Determine the (X, Y) coordinate at the center of the cell enclosing the given text.  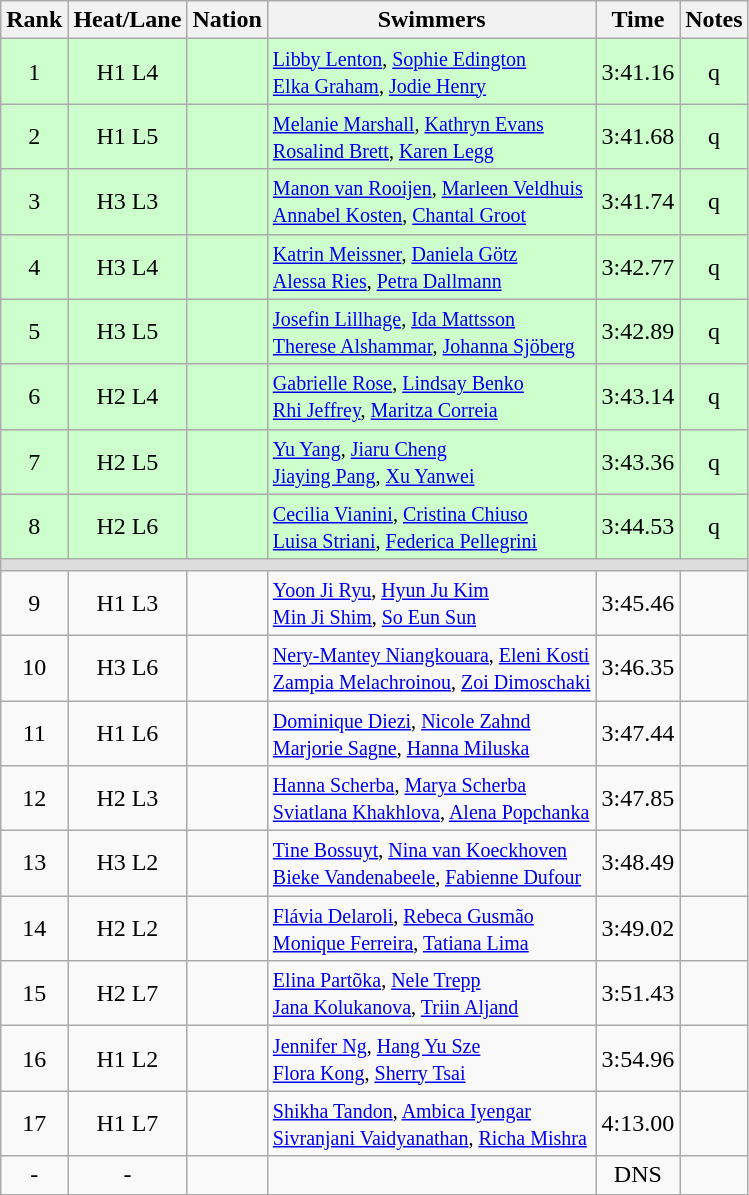
H1 L2 (128, 1058)
H2 L4 (128, 396)
H1 L5 (128, 136)
13 (34, 864)
3:41.68 (638, 136)
3:51.43 (638, 994)
Notes (714, 20)
Elina Partõka, Nele Trepp Jana Kolukanova, Triin Aljand (432, 994)
14 (34, 928)
H2 L6 (128, 526)
4 (34, 266)
3:47.44 (638, 732)
Yu Yang, Jiaru Cheng Jiaying Pang, Xu Yanwei (432, 462)
1 (34, 72)
Katrin Meissner, Daniela Götz Alessa Ries, Petra Dallmann (432, 266)
Manon van Rooijen, Marleen Veldhuis Annabel Kosten, Chantal Groot (432, 202)
H3 L3 (128, 202)
3:46.35 (638, 668)
Dominique Diezi, Nicole Zahnd Marjorie Sagne, Hanna Miluska (432, 732)
H3 L5 (128, 332)
H2 L5 (128, 462)
Cecilia Vianini, Cristina Chiuso Luisa Striani, Federica Pellegrini (432, 526)
Rank (34, 20)
H1 L4 (128, 72)
3:44.53 (638, 526)
Time (638, 20)
Hanna Scherba, Marya Scherba Sviatlana Khakhlova, Alena Popchanka (432, 798)
H1 L7 (128, 1124)
Nery-Mantey Niangkouara, Eleni Kosti Zampia Melachroinou, Zoi Dimoschaki (432, 668)
Shikha Tandon, Ambica Iyengar Sivranjani Vaidyanathan, Richa Mishra (432, 1124)
3:48.49 (638, 864)
3:42.77 (638, 266)
Gabrielle Rose, Lindsay Benko Rhi Jeffrey, Maritza Correia (432, 396)
16 (34, 1058)
3:54.96 (638, 1058)
Josefin Lillhage, Ida Mattsson Therese Alshammar, Johanna Sjöberg (432, 332)
DNS (638, 1175)
3:41.74 (638, 202)
7 (34, 462)
H3 L4 (128, 266)
17 (34, 1124)
2 (34, 136)
H3 L6 (128, 668)
H1 L3 (128, 602)
Yoon Ji Ryu, Hyun Ju Kim Min Ji Shim, So Eun Sun (432, 602)
15 (34, 994)
3:47.85 (638, 798)
9 (34, 602)
Flávia Delaroli, Rebeca Gusmão Monique Ferreira, Tatiana Lima (432, 928)
3:42.89 (638, 332)
3:49.02 (638, 928)
H3 L2 (128, 864)
Nation (227, 20)
Tine Bossuyt, Nina van Koeckhoven Bieke Vandenabeele, Fabienne Dufour (432, 864)
Heat/Lane (128, 20)
H2 L7 (128, 994)
11 (34, 732)
3:45.46 (638, 602)
3:41.16 (638, 72)
Melanie Marshall, Kathryn Evans Rosalind Brett, Karen Legg (432, 136)
10 (34, 668)
3:43.36 (638, 462)
H2 L3 (128, 798)
H2 L2 (128, 928)
12 (34, 798)
Swimmers (432, 20)
Libby Lenton, Sophie Edington Elka Graham, Jodie Henry (432, 72)
Jennifer Ng, Hang Yu Sze Flora Kong, Sherry Tsai (432, 1058)
3:43.14 (638, 396)
8 (34, 526)
H1 L6 (128, 732)
3 (34, 202)
4:13.00 (638, 1124)
5 (34, 332)
6 (34, 396)
